Capture the cell that displays the provided text and extract its (X, Y) central coordinate. 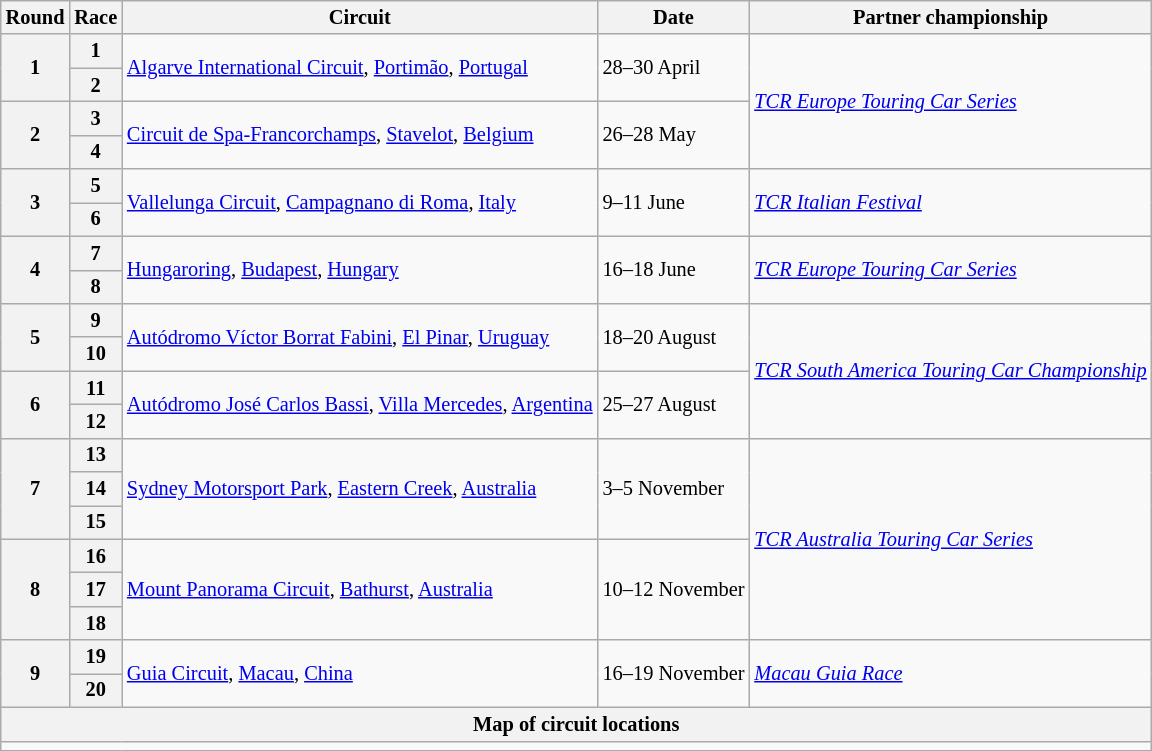
28–30 April (674, 68)
16 (96, 556)
Hungaroring, Budapest, Hungary (360, 270)
18 (96, 623)
Date (674, 17)
10–12 November (674, 590)
Race (96, 17)
Map of circuit locations (576, 724)
11 (96, 388)
12 (96, 421)
10 (96, 354)
Circuit (360, 17)
Guia Circuit, Macau, China (360, 674)
Sydney Motorsport Park, Eastern Creek, Australia (360, 488)
18–20 August (674, 336)
17 (96, 589)
Macau Guia Race (950, 674)
Autódromo Víctor Borrat Fabini, El Pinar, Uruguay (360, 336)
TCR Australia Touring Car Series (950, 539)
Vallelunga Circuit, Campagnano di Roma, Italy (360, 202)
13 (96, 455)
15 (96, 522)
9–11 June (674, 202)
Partner championship (950, 17)
14 (96, 489)
Round (36, 17)
19 (96, 657)
16–19 November (674, 674)
26–28 May (674, 134)
TCR South America Touring Car Championship (950, 370)
16–18 June (674, 270)
20 (96, 690)
3–5 November (674, 488)
Mount Panorama Circuit, Bathurst, Australia (360, 590)
Autódromo José Carlos Bassi, Villa Mercedes, Argentina (360, 404)
Algarve International Circuit, Portimão, Portugal (360, 68)
25–27 August (674, 404)
TCR Italian Festival (950, 202)
Circuit de Spa-Francorchamps, Stavelot, Belgium (360, 134)
